Provide the (x, y) coordinate of the cell's center where the given text is located.  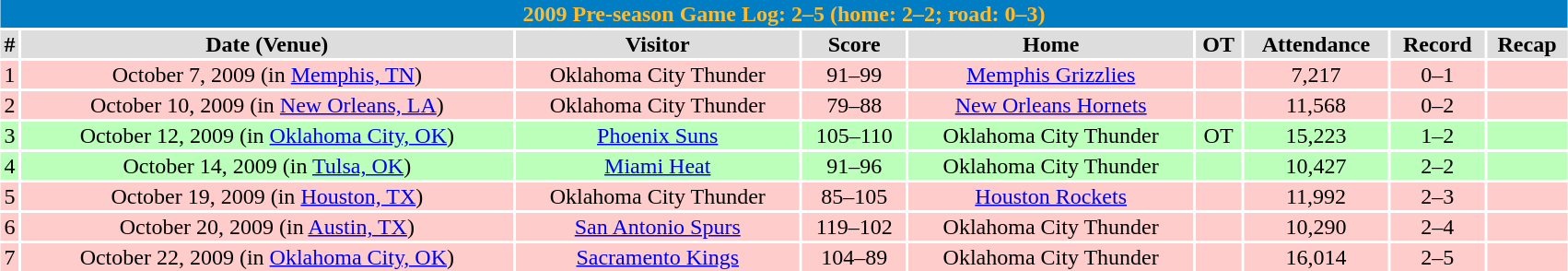
11,568 (1316, 105)
Miami Heat (658, 166)
October 10, 2009 (in New Orleans, LA) (267, 105)
October 19, 2009 (in Houston, TX) (267, 196)
6 (10, 227)
Recap (1527, 44)
85–105 (854, 196)
Record (1437, 44)
91–99 (854, 75)
Visitor (658, 44)
15,223 (1316, 135)
2 (10, 105)
October 12, 2009 (in Oklahoma City, OK) (267, 135)
2009 Pre-season Game Log: 2–5 (home: 2–2; road: 0–3) (784, 14)
Score (854, 44)
2–3 (1437, 196)
4 (10, 166)
3 (10, 135)
79–88 (854, 105)
7 (10, 257)
October 7, 2009 (in Memphis, TN) (267, 75)
New Orleans Hornets (1050, 105)
San Antonio Spurs (658, 227)
2–5 (1437, 257)
91–96 (854, 166)
0–2 (1437, 105)
16,014 (1316, 257)
7,217 (1316, 75)
105–110 (854, 135)
10,427 (1316, 166)
Phoenix Suns (658, 135)
Houston Rockets (1050, 196)
Sacramento Kings (658, 257)
Memphis Grizzlies (1050, 75)
10,290 (1316, 227)
October 14, 2009 (in Tulsa, OK) (267, 166)
1–2 (1437, 135)
104–89 (854, 257)
# (10, 44)
5 (10, 196)
October 22, 2009 (in Oklahoma City, OK) (267, 257)
119–102 (854, 227)
Date (Venue) (267, 44)
2–4 (1437, 227)
Home (1050, 44)
October 20, 2009 (in Austin, TX) (267, 227)
1 (10, 75)
11,992 (1316, 196)
Attendance (1316, 44)
0–1 (1437, 75)
2–2 (1437, 166)
